Find where the given text appears and provide that cell's center as [x, y] coordinate. 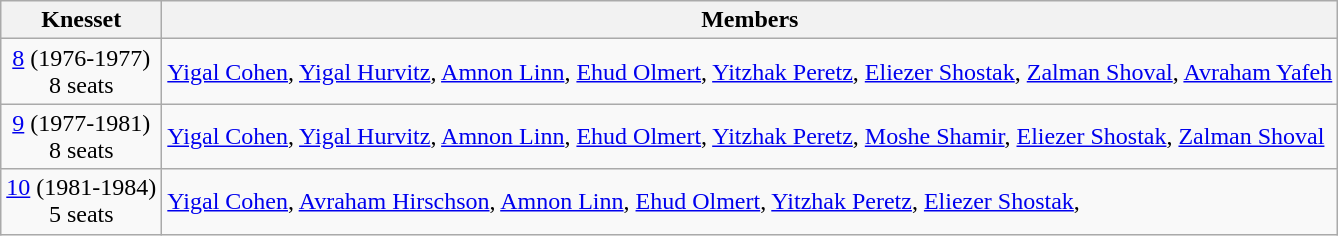
8 (1976-1977)8 seats [82, 72]
Members [750, 20]
Yigal Cohen, Yigal Hurvitz, Amnon Linn, Ehud Olmert, Yitzhak Peretz, Moshe Shamir, Eliezer Shostak, Zalman Shoval [750, 136]
10 (1981-1984)5 seats [82, 202]
Yigal Cohen, Yigal Hurvitz, Amnon Linn, Ehud Olmert, Yitzhak Peretz, Eliezer Shostak, Zalman Shoval, Avraham Yafeh [750, 72]
Knesset [82, 20]
9 (1977-1981)8 seats [82, 136]
Yigal Cohen, Avraham Hirschson, Amnon Linn, Ehud Olmert, Yitzhak Peretz, Eliezer Shostak, [750, 202]
